From the cell containing the given text, extract its center point as (X, Y) coordinate. 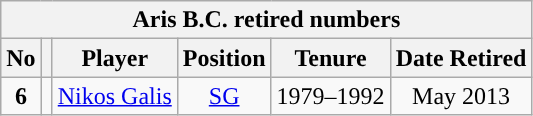
Date Retired (461, 58)
Nikos Galis (114, 96)
Position (224, 58)
Player (114, 58)
6 (21, 96)
No (21, 58)
Aris B.C. retired numbers (266, 20)
May 2013 (461, 96)
1979–1992 (330, 96)
SG (224, 96)
Tenure (330, 58)
